Capture the cell that displays the provided text and extract its [x, y] central coordinate. 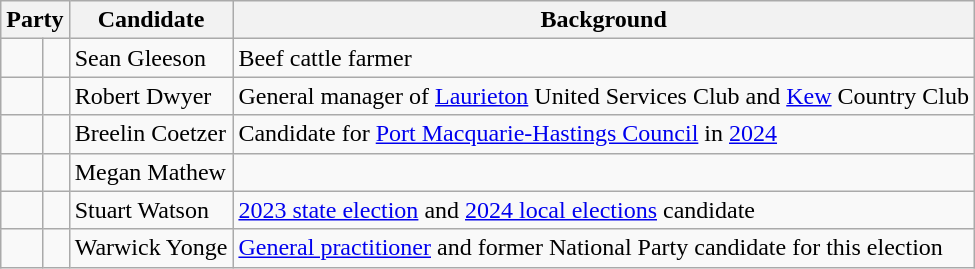
Party [35, 20]
General manager of Laurieton United Services Club and Kew Country Club [604, 96]
Breelin Coetzer [151, 134]
Sean Gleeson [151, 58]
Candidate [151, 20]
Stuart Watson [151, 210]
General practitioner and former National Party candidate for this election [604, 248]
Beef cattle farmer [604, 58]
Megan Mathew [151, 172]
2023 state election and 2024 local elections candidate [604, 210]
Background [604, 20]
Robert Dwyer [151, 96]
Candidate for Port Macquarie-Hastings Council in 2024 [604, 134]
Warwick Yonge [151, 248]
